Pinpoint the cell where the given text exists, returning its [x, y] midpoint coordinate. 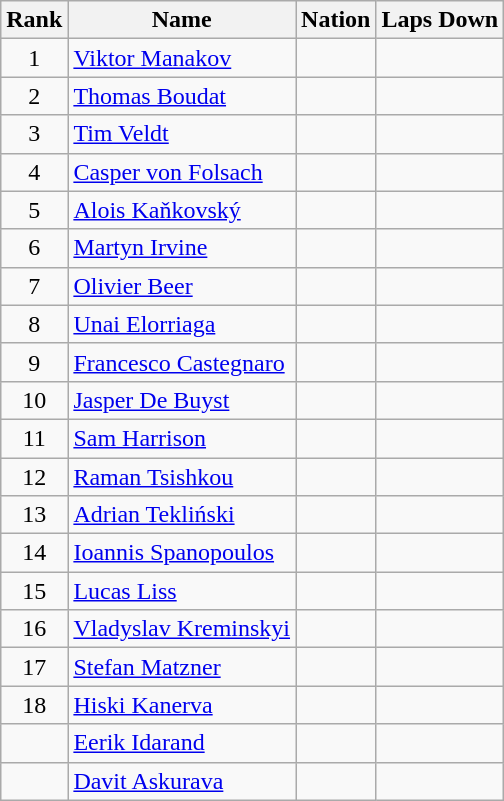
Ioannis Spanopoulos [182, 553]
1 [34, 58]
13 [34, 515]
Sam Harrison [182, 438]
Vladyslav Kreminskyi [182, 629]
8 [34, 324]
Stefan Matzner [182, 667]
Viktor Manakov [182, 58]
Raman Tsishkou [182, 477]
Martyn Irvine [182, 248]
Jasper De Buyst [182, 400]
Eerik Idarand [182, 743]
14 [34, 553]
6 [34, 248]
Unai Elorriaga [182, 324]
Davit Askurava [182, 781]
Adrian Tekliński [182, 515]
Casper von Folsach [182, 172]
3 [34, 134]
9 [34, 362]
Laps Down [440, 20]
Rank [34, 20]
16 [34, 629]
Hiski Kanerva [182, 705]
2 [34, 96]
Nation [336, 20]
Alois Kaňkovský [182, 210]
Name [182, 20]
5 [34, 210]
Francesco Castegnaro [182, 362]
17 [34, 667]
11 [34, 438]
Tim Veldt [182, 134]
12 [34, 477]
15 [34, 591]
10 [34, 400]
4 [34, 172]
Olivier Beer [182, 286]
18 [34, 705]
Thomas Boudat [182, 96]
7 [34, 286]
Lucas Liss [182, 591]
